For the text-containing cell, return its midpoint in [x, y] coordinate format. 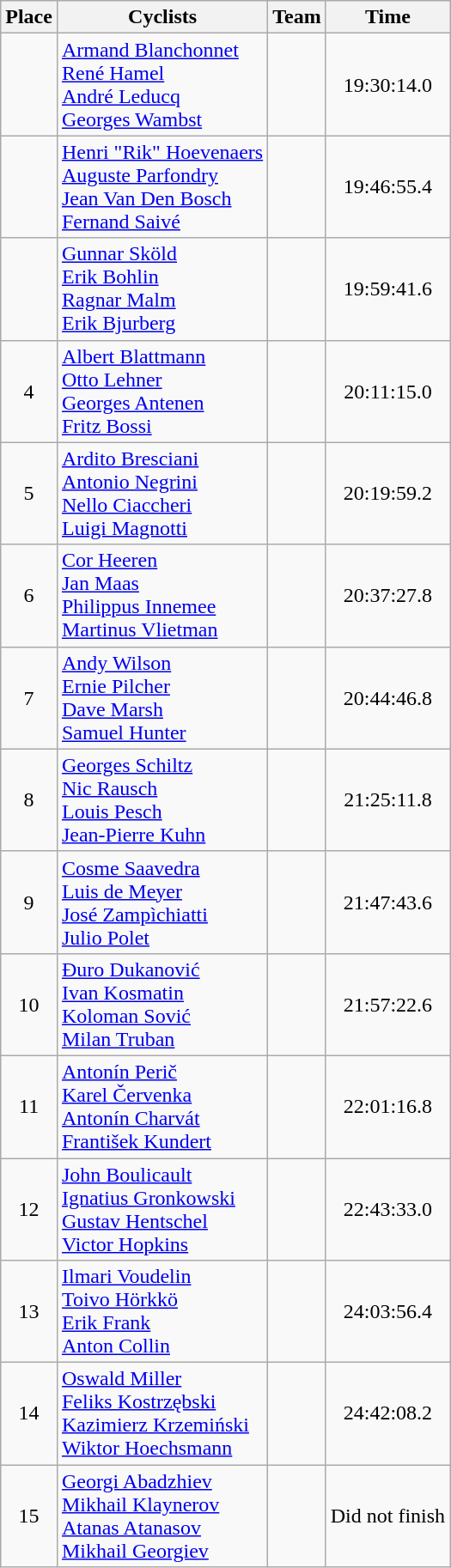
11 [29, 1106]
10 [29, 1005]
7 [29, 697]
22:01:16.8 [387, 1106]
Ilmari Voudelin Toivo Hörkkö Erik Frank Anton Collin [162, 1312]
Time [387, 17]
24:03:56.4 [387, 1312]
21:57:22.6 [387, 1005]
20:11:15.0 [387, 392]
21:25:11.8 [387, 800]
15 [29, 1516]
8 [29, 800]
20:44:46.8 [387, 697]
Place [29, 17]
Albert Blattmann Otto Lehner Georges Antenen Fritz Bossi [162, 392]
5 [29, 493]
Gunnar Sköld Erik Bohlin Ragnar Malm Erik Bjurberg [162, 289]
Oswald Miller Feliks Kostrzębski Kazimierz Krzemiński Wiktor Hoechsmann [162, 1413]
14 [29, 1413]
21:47:43.6 [387, 902]
24:42:08.2 [387, 1413]
Team [297, 17]
12 [29, 1209]
Georges Schiltz Nic Rausch Louis Pesch Jean-Pierre Kuhn [162, 800]
4 [29, 392]
Armand Blanchonnet René Hamel André Leducq Georges Wambst [162, 84]
Did not finish [387, 1516]
20:37:27.8 [387, 596]
6 [29, 596]
Cyclists [162, 17]
9 [29, 902]
19:59:41.6 [387, 289]
Ardito Bresciani Antonio Negrini Nello Ciaccheri Luigi Magnotti [162, 493]
Cosme Saavedra Luis de Meyer José Zampìchiatti Julio Polet [162, 902]
Antonín Perič Karel Červenka Antonín Charvát František Kundert [162, 1106]
20:19:59.2 [387, 493]
Cor Heeren Jan Maas Philippus Innemee Martinus Vlietman [162, 596]
John Boulicault Ignatius Gronkowski Gustav Hentschel Victor Hopkins [162, 1209]
Ðuro Dukanović Ivan Kosmatin Koloman Sović Milan Truban [162, 1005]
19:46:55.4 [387, 187]
Henri "Rik" Hoevenaers Auguste Parfondry Jean Van Den Bosch Fernand Saivé [162, 187]
13 [29, 1312]
22:43:33.0 [387, 1209]
19:30:14.0 [387, 84]
Georgi Abadzhiev Mikhail Klaynerov Atanas Atanasov Mikhail Georgiev [162, 1516]
Andy Wilson Ernie Pilcher Dave Marsh Samuel Hunter [162, 697]
